Return [x, y] of the center of cell containing provided text 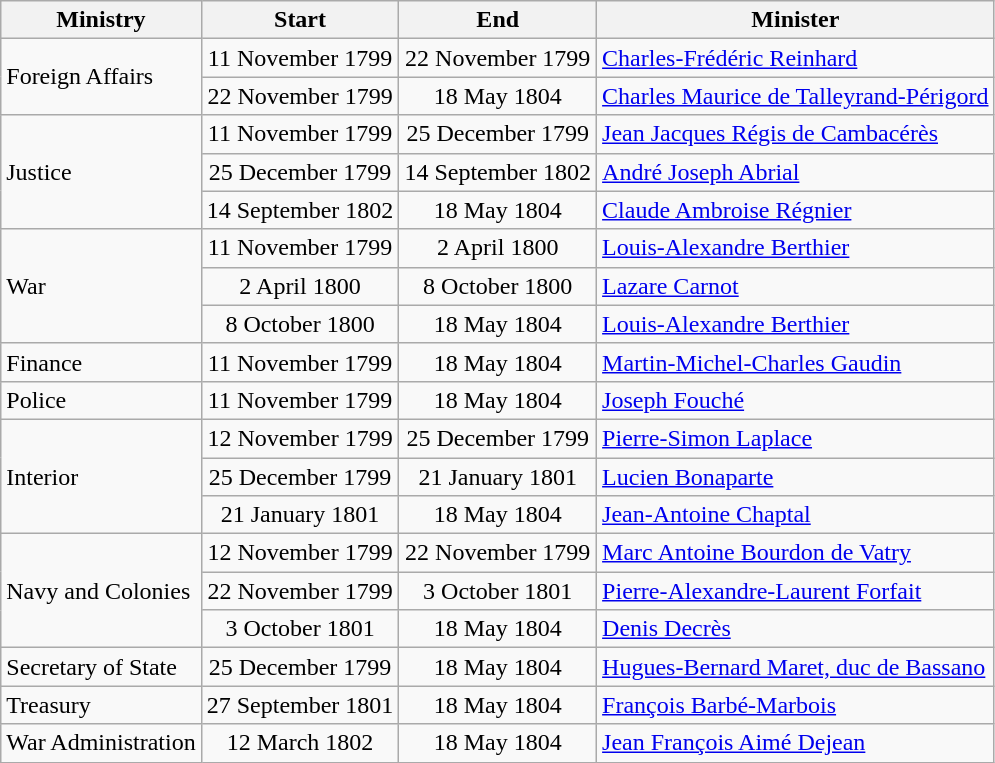
Ministry [101, 20]
Charles Maurice de Talleyrand-Périgord [796, 96]
Finance [101, 362]
Navy and Colonies [101, 591]
Charles-Frédéric Reinhard [796, 58]
Treasury [101, 705]
27 September 1801 [300, 705]
François Barbé-Marbois [796, 705]
Marc Antoine Bourdon de Vatry [796, 553]
Jean-Antoine Chaptal [796, 515]
Interior [101, 476]
Police [101, 400]
Lazare Carnot [796, 286]
Jean Jacques Régis de Cambacérès [796, 134]
Joseph Fouché [796, 400]
Minister [796, 20]
War [101, 286]
Lucien Bonaparte [796, 477]
Jean François Aimé Dejean [796, 743]
Secretary of State [101, 667]
Claude Ambroise Régnier [796, 210]
End [498, 20]
Hugues-Bernard Maret, duc de Bassano [796, 667]
Martin-Michel-Charles Gaudin [796, 362]
Start [300, 20]
Denis Decrès [796, 629]
Foreign Affairs [101, 77]
War Administration [101, 743]
12 March 1802 [300, 743]
André Joseph Abrial [796, 172]
Pierre-Simon Laplace [796, 438]
Justice [101, 172]
Pierre-Alexandre-Laurent Forfait [796, 591]
